Return (x, y) of the center of cell containing provided text 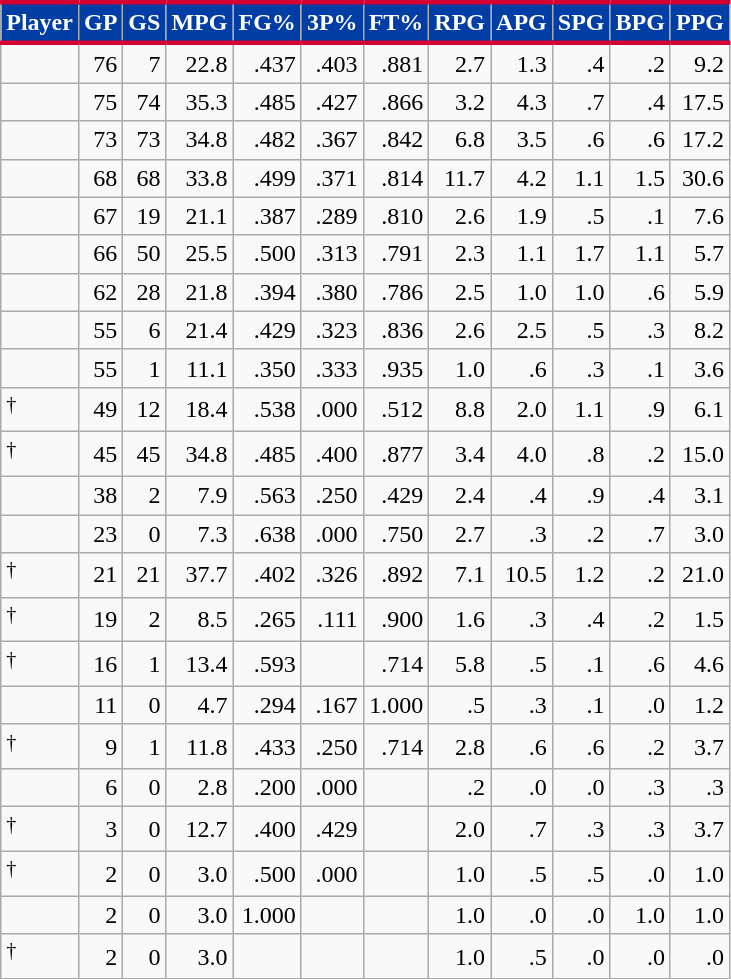
.512 (396, 410)
.499 (267, 178)
.380 (332, 292)
.367 (332, 140)
.881 (396, 63)
3 (100, 830)
62 (100, 292)
35.3 (200, 102)
6.1 (700, 410)
RPG (460, 22)
8.5 (200, 620)
33.8 (200, 178)
.638 (267, 534)
GP (100, 22)
5.8 (460, 664)
.323 (332, 330)
8.2 (700, 330)
9.2 (700, 63)
.313 (332, 254)
.750 (396, 534)
11.7 (460, 178)
17.2 (700, 140)
5.7 (700, 254)
7.6 (700, 216)
.167 (332, 705)
.387 (267, 216)
.814 (396, 178)
FT% (396, 22)
Player (40, 22)
7.3 (200, 534)
10.5 (522, 576)
SPG (581, 22)
11 (100, 705)
.810 (396, 216)
18.4 (200, 410)
23 (100, 534)
.900 (396, 620)
25.5 (200, 254)
.866 (396, 102)
MPG (200, 22)
.333 (332, 368)
21.8 (200, 292)
4.3 (522, 102)
2.3 (460, 254)
50 (144, 254)
.326 (332, 576)
.437 (267, 63)
2.4 (460, 495)
17.5 (700, 102)
.111 (332, 620)
9 (100, 746)
.593 (267, 664)
.200 (267, 788)
APG (522, 22)
3.1 (700, 495)
.482 (267, 140)
8.8 (460, 410)
5.9 (700, 292)
.935 (396, 368)
21.4 (200, 330)
1.7 (581, 254)
.836 (396, 330)
15.0 (700, 454)
4.7 (200, 705)
74 (144, 102)
.877 (396, 454)
.538 (267, 410)
38 (100, 495)
7.9 (200, 495)
1.9 (522, 216)
.786 (396, 292)
3.2 (460, 102)
16 (100, 664)
1.3 (522, 63)
49 (100, 410)
7.1 (460, 576)
6.8 (460, 140)
66 (100, 254)
BPG (640, 22)
13.4 (200, 664)
30.6 (700, 178)
PPG (700, 22)
3.4 (460, 454)
.563 (267, 495)
.427 (332, 102)
1.6 (460, 620)
75 (100, 102)
3.5 (522, 140)
76 (100, 63)
.265 (267, 620)
11.1 (200, 368)
.8 (581, 454)
37.7 (200, 576)
4.0 (522, 454)
12 (144, 410)
.289 (332, 216)
3.6 (700, 368)
.842 (396, 140)
.371 (332, 178)
.402 (267, 576)
3P% (332, 22)
GS (144, 22)
21.1 (200, 216)
.403 (332, 63)
11.8 (200, 746)
.433 (267, 746)
.350 (267, 368)
4.2 (522, 178)
.892 (396, 576)
22.8 (200, 63)
.294 (267, 705)
7 (144, 63)
4.6 (700, 664)
28 (144, 292)
67 (100, 216)
12.7 (200, 830)
.791 (396, 254)
FG% (267, 22)
.394 (267, 292)
21.0 (700, 576)
